Scan for the cell matching the given text and deliver its (X, Y) coordinate at center. 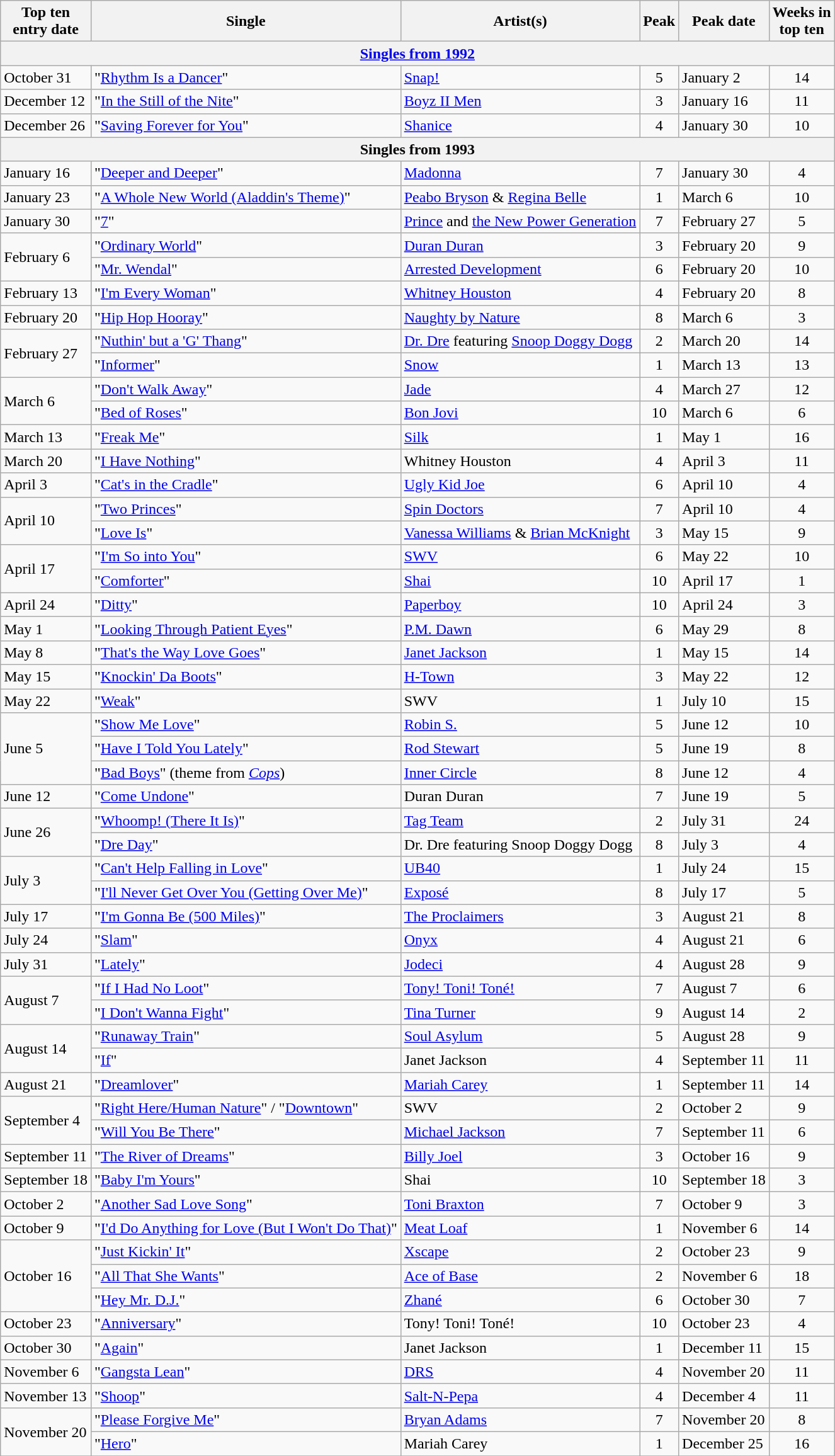
Singles from 1993 (417, 149)
February 6 (46, 257)
"Comforter" (246, 581)
September 4 (46, 1120)
"Show Me Love" (246, 725)
"Ordinary World" (246, 245)
"Right Here/Human Nature" / "Downtown" (246, 1108)
May 8 (46, 652)
Exposé (520, 892)
Peak (659, 21)
"All That She Wants" (246, 1276)
"Dre Day" (246, 845)
"Rhythm Is a Dancer" (246, 77)
Paperboy (520, 605)
18 (802, 1276)
Toni Braxton (520, 1204)
The Proclaimers (520, 916)
"Nuthin' but a 'G' Thang" (246, 341)
December 11 (724, 1348)
"Anniversary" (246, 1324)
Single (246, 21)
Salt-N-Pepa (520, 1396)
"I'm Gonna Be (500 Miles)" (246, 916)
"Dreamlover" (246, 1084)
Snow (520, 365)
June 26 (46, 833)
Shanice (520, 125)
Tag Team (520, 821)
Peak date (724, 21)
June 5 (46, 749)
"A Whole New World (Aladdin's Theme)" (246, 197)
Spin Doctors (520, 509)
Ugly Kid Joe (520, 485)
December 4 (724, 1396)
DRS (520, 1372)
"Slam" (246, 940)
"I'd Do Anything for Love (But I Won't Do That)" (246, 1228)
H-Town (520, 676)
Singles from 1992 (417, 54)
"Again" (246, 1348)
"Shoop" (246, 1396)
November 13 (46, 1396)
"I'll Never Get Over You (Getting Over Me)" (246, 892)
December 12 (46, 101)
Ace of Base (520, 1276)
"If" (246, 1060)
"Bed of Roses" (246, 413)
"Hero" (246, 1443)
"Another Sad Love Song" (246, 1204)
Arrested Development (520, 269)
Bryan Adams (520, 1419)
Michael Jackson (520, 1132)
UB40 (520, 868)
Onyx (520, 940)
"Don't Walk Away" (246, 389)
"Love Is" (246, 533)
"Gangsta Lean" (246, 1372)
October 31 (46, 77)
"Lately" (246, 964)
Weeks intop ten (802, 21)
"Runaway Train" (246, 1036)
January 2 (724, 77)
Tina Turner (520, 1012)
"Ditty" (246, 605)
"Hip Hop Hooray" (246, 317)
"Saving Forever for You" (246, 125)
"Can't Help Falling in Love" (246, 868)
Prince and the New Power Generation (520, 221)
"In the Still of the Nite" (246, 101)
24 (802, 821)
"7" (246, 221)
December 26 (46, 125)
"I Don't Wanna Fight" (246, 1012)
13 (802, 365)
"Will You Be There" (246, 1132)
Vanessa Williams & Brian McKnight (520, 533)
"Come Undone" (246, 797)
"Bad Boys" (theme from Cops) (246, 773)
Snap! (520, 77)
"Cat's in the Cradle" (246, 485)
Xscape (520, 1252)
P.M. Dawn (520, 628)
Robin S. (520, 725)
Soul Asylum (520, 1036)
"Please Forgive Me" (246, 1419)
Boyz II Men (520, 101)
"Whoomp! (There It Is)" (246, 821)
"Two Princes" (246, 509)
"Knockin' Da Boots" (246, 676)
"The River of Dreams" (246, 1156)
"Baby I'm Yours" (246, 1180)
Silk (520, 437)
"I Have Nothing" (246, 461)
March 27 (724, 389)
Billy Joel (520, 1156)
"Deeper and Deeper" (246, 173)
"Just Kickin' It" (246, 1252)
January 23 (46, 197)
"Have I Told You Lately" (246, 749)
"Weak" (246, 701)
Meat Loaf (520, 1228)
"I'm So into You" (246, 557)
Naughty by Nature (520, 317)
Top tenentry date (46, 21)
Jade (520, 389)
December 25 (724, 1443)
"I'm Every Woman" (246, 293)
Madonna (520, 173)
Zhané (520, 1300)
"Hey Mr. D.J." (246, 1300)
Jodeci (520, 964)
"That's the Way Love Goes" (246, 652)
Artist(s) (520, 21)
Rod Stewart (520, 749)
February 13 (46, 293)
"Looking Through Patient Eyes" (246, 628)
Inner Circle (520, 773)
May 29 (724, 628)
"Mr. Wendal" (246, 269)
July 10 (724, 701)
"If I Had No Loot" (246, 988)
"Freak Me" (246, 437)
"Informer" (246, 365)
Bon Jovi (520, 413)
Peabo Bryson & Regina Belle (520, 197)
